Extract the [X, Y] coordinate from the center of the cell holding the provided text.  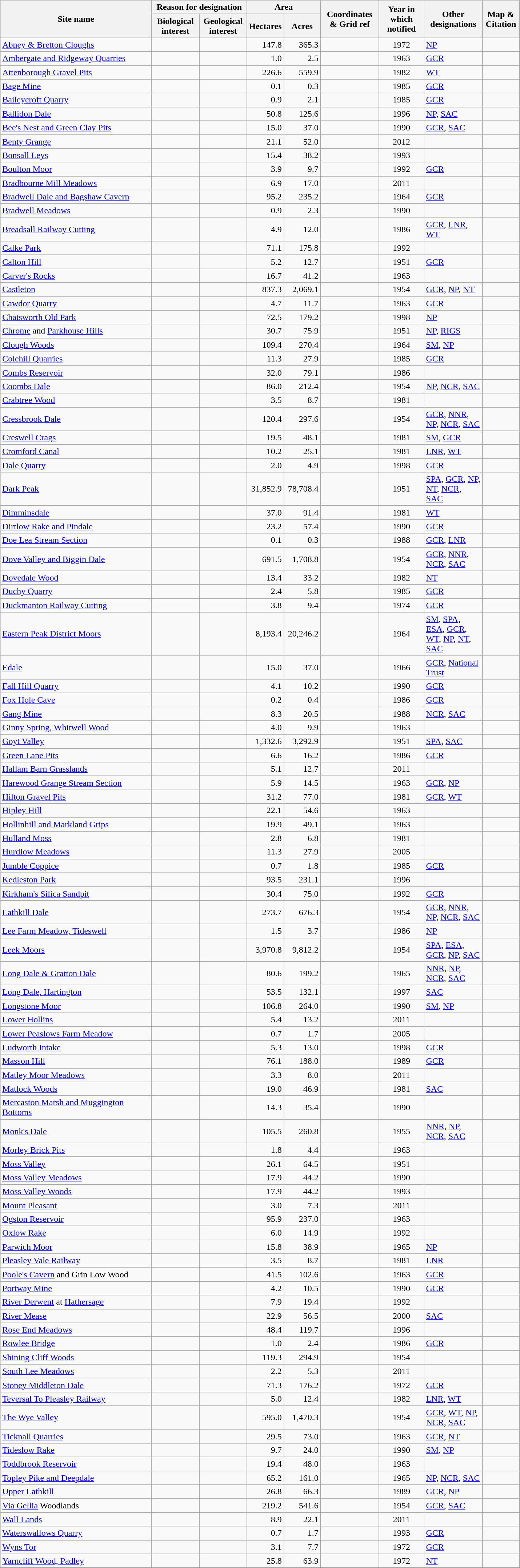
95.9 [265, 1219]
125.6 [302, 114]
12.4 [302, 1399]
Biological interest [175, 26]
Chatsworth Old Park [76, 317]
Rose End Meadows [76, 1330]
Chrome and Parkhouse Hills [76, 331]
48.1 [302, 438]
Acres [302, 26]
176.2 [302, 1385]
66.3 [302, 1492]
30.7 [265, 331]
52.0 [302, 141]
7.7 [302, 1547]
1966 [401, 667]
77.0 [302, 797]
Calton Hill [76, 262]
65.2 [265, 1478]
Tideslow Rake [76, 1450]
26.8 [265, 1492]
Long Dale & Gratton Dale [76, 974]
71.1 [265, 248]
Dale Quarry [76, 465]
17.0 [302, 183]
2000 [401, 1316]
2,069.1 [302, 290]
LNR [453, 1261]
South Lee Meadows [76, 1371]
541.6 [302, 1506]
Kirkham's Silica Sandpit [76, 893]
16.7 [265, 276]
Lower Peaslows Farm Meadow [76, 1034]
Dimminsdale [76, 513]
3.3 [265, 1075]
93.5 [265, 880]
1974 [401, 605]
Area [284, 7]
78,708.4 [302, 489]
5.1 [265, 769]
Mercaston Marsh and Muggington Bottoms [76, 1107]
13.2 [302, 1020]
Leek Moors [76, 950]
86.0 [265, 386]
6.9 [265, 183]
75.0 [302, 893]
Shining Cliff Woods [76, 1357]
119.7 [302, 1330]
SM, SPA, ESA, GCR, WT, NP, NT, SAC [453, 634]
River Mease [76, 1316]
Fox Hole Cave [76, 700]
57.4 [302, 526]
2.3 [302, 211]
226.6 [265, 72]
Bradwell Meadows [76, 211]
Cromford Canal [76, 452]
Carver's Rocks [76, 276]
Benty Grange [76, 141]
Moss Valley [76, 1164]
9,812.2 [302, 950]
63.9 [302, 1561]
Eastern Peak District Moors [76, 634]
3.8 [265, 605]
2.5 [302, 58]
1955 [401, 1131]
Bage Mine [76, 86]
20.5 [302, 714]
Masson Hill [76, 1061]
Lathkill Dale [76, 912]
199.2 [302, 974]
The Wye Valley [76, 1418]
Colehill Quarries [76, 359]
Ludworth Intake [76, 1047]
Wall Lands [76, 1519]
Dirtlow Rake and Pindale [76, 526]
2.0 [265, 465]
8.9 [265, 1519]
1,332.6 [265, 741]
0.4 [302, 700]
46.9 [302, 1089]
Toddbrook Reservoir [76, 1464]
49.1 [302, 824]
Abney & Bretton Cloughs [76, 45]
72.5 [265, 317]
Hurdlow Meadows [76, 852]
Longstone Moor [76, 1006]
Duckmanton Railway Cutting [76, 605]
76.1 [265, 1061]
Mount Pleasant [76, 1205]
19.5 [265, 438]
79.1 [302, 372]
80.6 [265, 974]
Rowlee Bridge [76, 1343]
13.0 [302, 1047]
GCR, NNR, NCR, SAC [453, 559]
33.2 [302, 578]
48.0 [302, 1464]
95.2 [265, 197]
2.2 [265, 1371]
106.8 [265, 1006]
119.3 [265, 1357]
837.3 [265, 290]
365.3 [302, 45]
Doe Lea Stream Section [76, 540]
294.9 [302, 1357]
24.0 [302, 1450]
31.2 [265, 797]
5.2 [265, 262]
3.9 [265, 169]
Harewood Grange Stream Section [76, 783]
Long Dale, Hartington [76, 992]
75.9 [302, 331]
Teversal To Pleasley Railway [76, 1399]
0.2 [265, 700]
91.4 [302, 513]
Hallam Barn Grasslands [76, 769]
188.0 [302, 1061]
NP, RIGS [453, 331]
2012 [401, 141]
64.5 [302, 1164]
Map & Citation [501, 19]
26.1 [265, 1164]
Yarncliff Wood, Padley [76, 1561]
1,708.8 [302, 559]
Ogston Reservoir [76, 1219]
9.4 [302, 605]
30.4 [265, 893]
Coombs Dale [76, 386]
25.1 [302, 452]
237.0 [302, 1219]
Topley Pike and Deepdale [76, 1478]
GCR, NT [453, 1436]
3,292.9 [302, 741]
Kedleston Park [76, 880]
29.5 [265, 1436]
Cressbrook Dale [76, 419]
Moss Valley Meadows [76, 1177]
8,193.4 [265, 634]
14.3 [265, 1107]
Morley Brick Pits [76, 1150]
SPA, SAC [453, 741]
102.6 [302, 1274]
Hectares [265, 26]
5.9 [265, 783]
6.0 [265, 1233]
1,470.3 [302, 1418]
Cawdor Quarry [76, 303]
Pleasley Vale Railway [76, 1261]
35.4 [302, 1107]
Ballidon Dale [76, 114]
53.5 [265, 992]
50.8 [265, 114]
71.3 [265, 1385]
Dovedale Wood [76, 578]
73.0 [302, 1436]
19.0 [265, 1089]
Edale [76, 667]
Combs Reservoir [76, 372]
48.4 [265, 1330]
14.5 [302, 783]
5.8 [302, 591]
3.7 [302, 931]
1997 [401, 992]
175.8 [302, 248]
Moss Valley Woods [76, 1191]
Wyns Tor [76, 1547]
Parwich Moor [76, 1247]
SPA, ESA, GCR, NP, SAC [453, 950]
2.1 [302, 100]
NCR, SAC [453, 714]
41.2 [302, 276]
105.5 [265, 1131]
3,970.8 [265, 950]
Site name [76, 19]
Waterswallows Quarry [76, 1533]
Ambergate and Ridgeway Quarries [76, 58]
4.0 [265, 728]
4.4 [302, 1150]
31,852.9 [265, 489]
Lower Hollins [76, 1020]
Gang Mine [76, 714]
Green Lane Pits [76, 755]
109.4 [265, 345]
4.7 [265, 303]
Year in which notified [401, 19]
GCR, WT, NP, NCR, SAC [453, 1418]
Reason for designation [199, 7]
Creswell Crags [76, 438]
235.2 [302, 197]
Dark Peak [76, 489]
Attenborough Gravel Pits [76, 72]
Bonsall Leys [76, 155]
Bee's Nest and Green Clay Pits [76, 128]
1.5 [265, 931]
21.1 [265, 141]
Hilton Gravel Pits [76, 797]
14.9 [302, 1233]
Castleton [76, 290]
Oxlow Rake [76, 1233]
147.8 [265, 45]
595.0 [265, 1418]
4.1 [265, 686]
7.3 [302, 1205]
19.9 [265, 824]
GCR, LNR, WT [453, 230]
8.0 [302, 1075]
38.2 [302, 155]
Bradwell Dale and Bagshaw Cavern [76, 197]
5.0 [265, 1399]
Hipley Hill [76, 811]
38.9 [302, 1247]
10.5 [302, 1288]
Duchy Quarry [76, 591]
20,246.2 [302, 634]
Geological interest [223, 26]
Crabtree Wood [76, 400]
179.2 [302, 317]
Goyt Valley [76, 741]
691.5 [265, 559]
9.9 [302, 728]
212.4 [302, 386]
270.4 [302, 345]
Poole's Cavern and Grin Low Wood [76, 1274]
Calke Park [76, 248]
Hollinhill and Markland Grips [76, 824]
Ticknall Quarries [76, 1436]
Matley Moor Meadows [76, 1075]
SPA, GCR, NP, NT, NCR, SAC [453, 489]
15.4 [265, 155]
161.0 [302, 1478]
Via Gellia Woodlands [76, 1506]
11.7 [302, 303]
GCR, National Trust [453, 667]
120.4 [265, 419]
Boulton Moor [76, 169]
559.9 [302, 72]
23.2 [265, 526]
12.0 [302, 230]
NP, SAC [453, 114]
5.4 [265, 1020]
Portway Mine [76, 1288]
Upper Lathkill [76, 1492]
Bradbourne Mill Meadows [76, 183]
6.6 [265, 755]
3.0 [265, 1205]
Fall Hill Quarry [76, 686]
Baileycroft Quarry [76, 100]
41.5 [265, 1274]
GCR, LNR [453, 540]
22.9 [265, 1316]
Coordinates & Grid ref [350, 19]
25.8 [265, 1561]
264.0 [302, 1006]
3.1 [265, 1547]
River Derwent at Hathersage [76, 1302]
Lee Farm Meadow, Tideswell [76, 931]
Breadsall Railway Cutting [76, 230]
56.5 [302, 1316]
Clough Woods [76, 345]
Monk's Dale [76, 1131]
16.2 [302, 755]
260.8 [302, 1131]
2.8 [265, 838]
32.0 [265, 372]
4.2 [265, 1288]
676.3 [302, 912]
Matlock Woods [76, 1089]
6.8 [302, 838]
219.2 [265, 1506]
Dove Valley and Biggin Dale [76, 559]
Ginny Spring, Whitwell Wood [76, 728]
Jumble Coppice [76, 866]
273.7 [265, 912]
SM, GCR [453, 438]
132.1 [302, 992]
GCR, WT [453, 797]
13.4 [265, 578]
GCR, NP, NT [453, 290]
15.8 [265, 1247]
8.3 [265, 714]
54.6 [302, 811]
Hulland Moss [76, 838]
231.1 [302, 880]
7.9 [265, 1302]
Other designations [453, 19]
297.6 [302, 419]
Stoney Middleton Dale [76, 1385]
